Find where the given text appears and provide that cell's center as (x, y) coordinate. 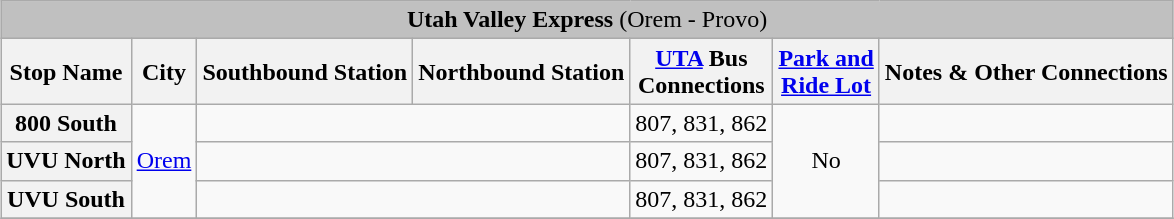
Utah Valley Express (Orem - Provo) (587, 20)
Southbound Station (305, 72)
UVU South (66, 199)
UVU North (66, 161)
No (826, 161)
Orem (164, 161)
Park andRide Lot (826, 72)
Notes & Other Connections (1026, 72)
Stop Name (66, 72)
City (164, 72)
Northbound Station (522, 72)
UTA BusConnections (702, 72)
800 South (66, 123)
